Return (x, y) of the center of cell containing provided text 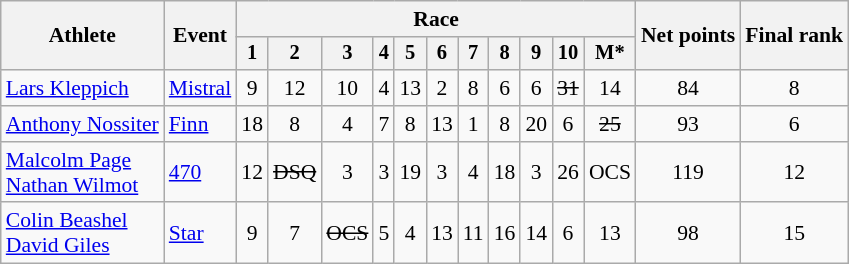
84 (688, 88)
Race (436, 19)
M* (610, 54)
Finn (200, 124)
DSQ (294, 172)
Athlete (82, 36)
470 (200, 172)
11 (474, 234)
Event (200, 36)
20 (536, 124)
98 (688, 234)
25 (610, 124)
93 (688, 124)
Malcolm PageNathan Wilmot (82, 172)
Star (200, 234)
Anthony Nossiter (82, 124)
16 (505, 234)
Mistral (200, 88)
31 (568, 88)
19 (410, 172)
Final rank (794, 36)
15 (794, 234)
Lars Kleppich (82, 88)
119 (688, 172)
Colin BeashelDavid Giles (82, 234)
26 (568, 172)
Net points (688, 36)
